For the text-containing cell, return its midpoint in [x, y] coordinate format. 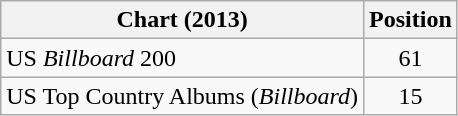
US Top Country Albums (Billboard) [182, 96]
US Billboard 200 [182, 58]
61 [411, 58]
Chart (2013) [182, 20]
Position [411, 20]
15 [411, 96]
